Extract the (x, y) coordinate from the center of the cell holding the provided text.  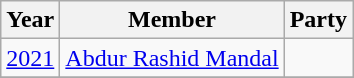
Abdur Rashid Mandal (172, 58)
Year (30, 20)
Party (318, 20)
Member (172, 20)
2021 (30, 58)
